Extract the [X, Y] coordinate from the center of the cell holding the provided text.  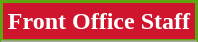
Front Office Staff [100, 22]
